Capture the cell that displays the provided text and extract its (x, y) central coordinate. 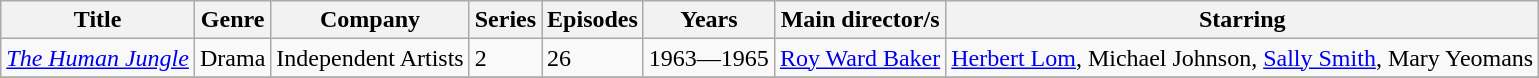
Series (505, 20)
The Human Jungle (98, 58)
1963—1965 (708, 58)
Title (98, 20)
26 (593, 58)
Main director/s (860, 20)
Years (708, 20)
Independent Artists (370, 58)
Starring (1242, 20)
Roy Ward Baker (860, 58)
Drama (232, 58)
Episodes (593, 20)
2 (505, 58)
Company (370, 20)
Genre (232, 20)
Herbert Lom, Michael Johnson, Sally Smith, Mary Yeomans (1242, 58)
